Provide the [x, y] coordinate of the cell's center where the given text is located.  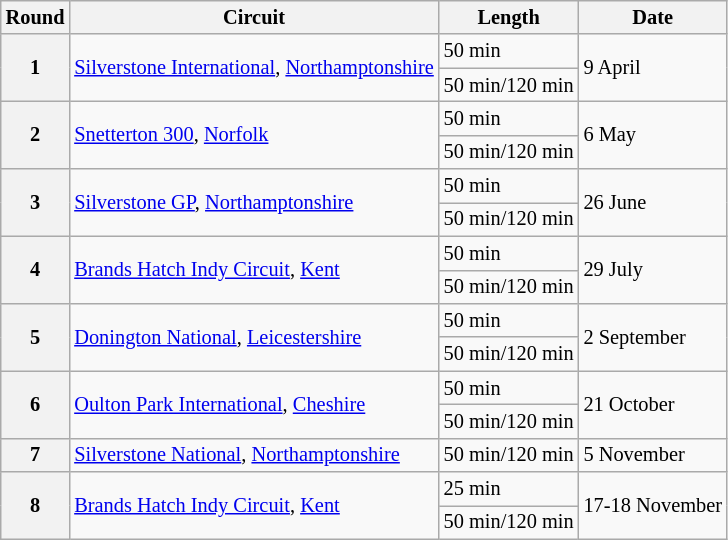
Silverstone GP, Northamptonshire [254, 202]
25 min [509, 489]
Silverstone National, Northamptonshire [254, 455]
2 [36, 134]
29 July [653, 270]
4 [36, 270]
21 October [653, 404]
3 [36, 202]
Silverstone International, Northamptonshire [254, 68]
2 September [653, 336]
Length [509, 17]
6 [36, 404]
5 [36, 336]
Date [653, 17]
6 May [653, 134]
17-18 November [653, 506]
8 [36, 506]
Circuit [254, 17]
1 [36, 68]
Snetterton 300, Norfolk [254, 134]
5 November [653, 455]
26 June [653, 202]
Round [36, 17]
Oulton Park International, Cheshire [254, 404]
7 [36, 455]
9 April [653, 68]
Donington National, Leicestershire [254, 336]
